Locate the cell with the specified text and output its [X, Y] center coordinate. 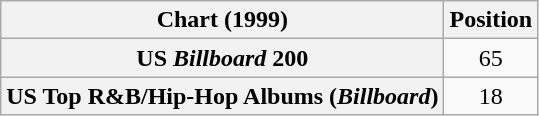
Position [491, 20]
US Top R&B/Hip-Hop Albums (Billboard) [222, 96]
Chart (1999) [222, 20]
65 [491, 58]
US Billboard 200 [222, 58]
18 [491, 96]
